Return the [X, Y] coordinate for the center point of the cell that contains the specified text.  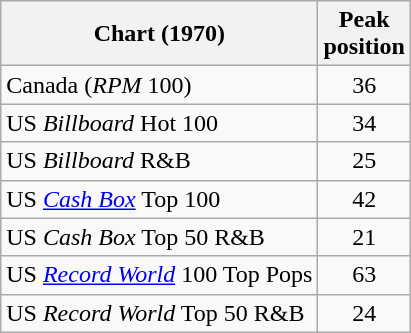
US Cash Box Top 50 R&B [160, 237]
21 [364, 237]
US Billboard Hot 100 [160, 123]
42 [364, 199]
US Record World Top 50 R&B [160, 313]
Chart (1970) [160, 34]
63 [364, 275]
US Cash Box Top 100 [160, 199]
25 [364, 161]
36 [364, 85]
Canada (RPM 100) [160, 85]
34 [364, 123]
24 [364, 313]
US Billboard R&B [160, 161]
Peak position [364, 34]
US Record World 100 Top Pops [160, 275]
